Identify which cell holds the provided text, then report its [X, Y] central coordinate. 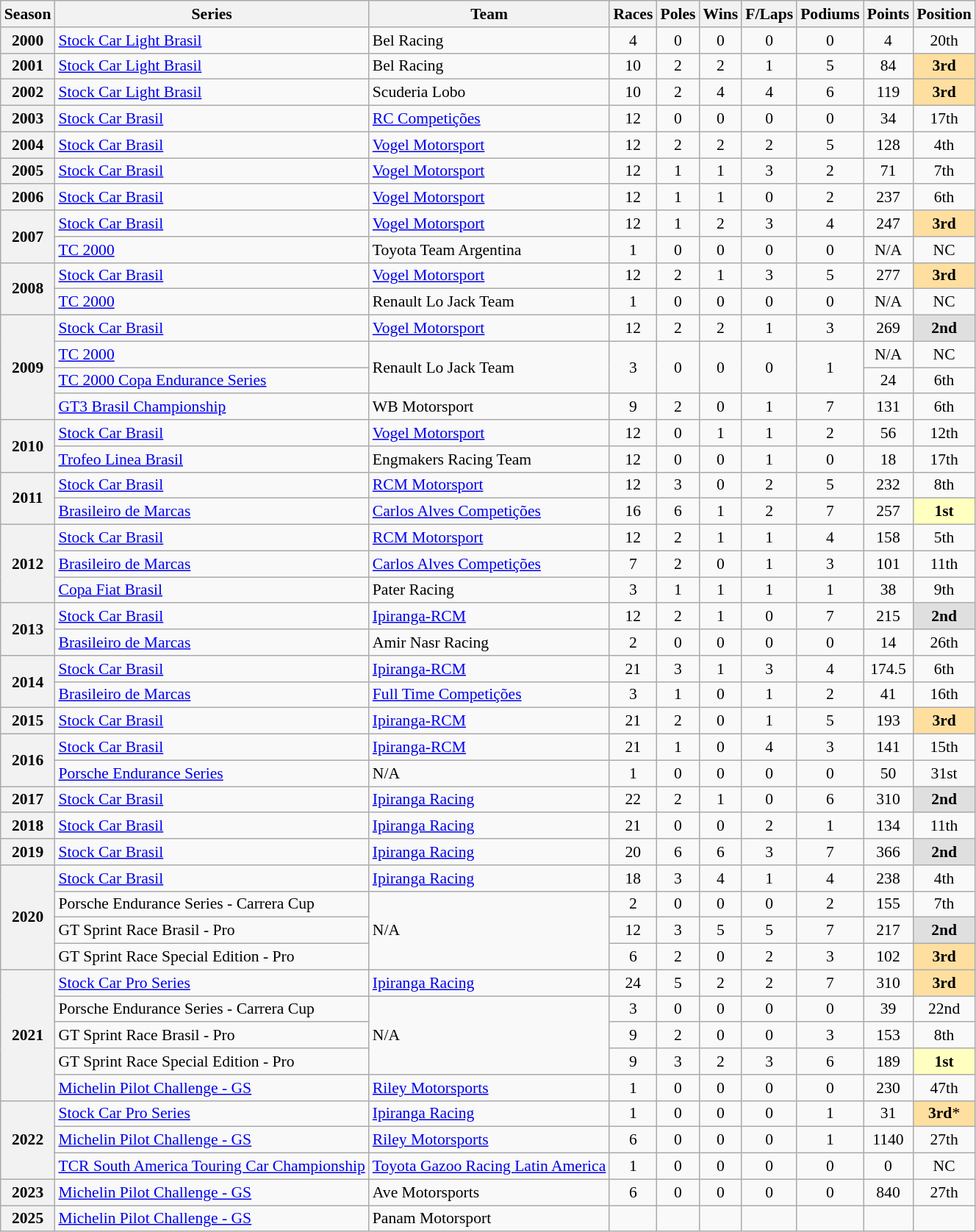
2022 [28, 1139]
141 [889, 748]
237 [889, 198]
Copa Fiat Brasil [212, 590]
Series [212, 14]
22nd [944, 1009]
Position [944, 14]
2023 [28, 1192]
2013 [28, 629]
84 [889, 66]
Team [489, 14]
119 [889, 93]
232 [889, 485]
2004 [28, 145]
16th [944, 695]
47th [944, 1088]
174.5 [889, 669]
2007 [28, 237]
Podiums [830, 14]
269 [889, 329]
2002 [28, 93]
22 [633, 800]
Wins [720, 14]
102 [889, 957]
134 [889, 826]
2009 [28, 368]
F/Laps [769, 14]
2019 [28, 852]
Toyota Team Argentina [489, 250]
56 [889, 433]
238 [889, 878]
101 [889, 564]
158 [889, 538]
31st [944, 773]
2012 [28, 565]
71 [889, 171]
TC 2000 Copa Endurance Series [212, 381]
Poles [678, 14]
2018 [28, 826]
2001 [28, 66]
153 [889, 1036]
215 [889, 617]
Full Time Competições [489, 695]
2021 [28, 1035]
50 [889, 773]
Races [633, 14]
131 [889, 407]
2005 [28, 171]
14 [889, 642]
34 [889, 119]
3rd* [944, 1114]
2011 [28, 498]
16 [633, 512]
366 [889, 852]
Amir Nasr Racing [489, 642]
31 [889, 1114]
5th [944, 538]
20th [944, 40]
15th [944, 748]
2006 [28, 198]
128 [889, 145]
247 [889, 223]
Toyota Gazoo Racing Latin America [489, 1167]
39 [889, 1009]
Season [28, 14]
217 [889, 931]
RC Competições [489, 119]
38 [889, 590]
20 [633, 852]
2010 [28, 445]
26th [944, 642]
277 [889, 276]
GT3 Brasil Championship [212, 407]
Pater Racing [489, 590]
Panam Motorsport [489, 1219]
2008 [28, 288]
2016 [28, 760]
155 [889, 904]
1140 [889, 1140]
12th [944, 433]
41 [889, 695]
840 [889, 1192]
WB Motorsport [489, 407]
2000 [28, 40]
2025 [28, 1219]
Porsche Endurance Series [212, 773]
Ave Motorsports [489, 1192]
Scuderia Lobo [489, 93]
2020 [28, 917]
2014 [28, 682]
Points [889, 14]
2017 [28, 800]
193 [889, 721]
9th [944, 590]
189 [889, 1061]
Trofeo Linea Brasil [212, 459]
2015 [28, 721]
2003 [28, 119]
257 [889, 512]
Engmakers Racing Team [489, 459]
230 [889, 1088]
TCR South America Touring Car Championship [212, 1167]
